Return the (X, Y) coordinate for the center point of the cell that contains the specified text.  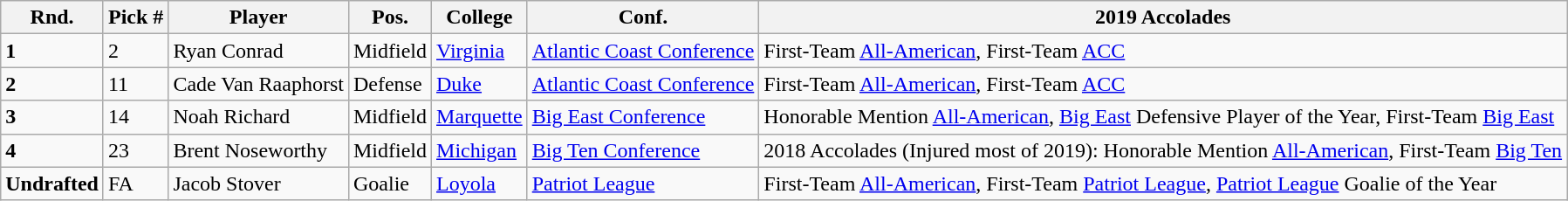
Cade Van Raaphorst (258, 84)
Ryan Conrad (258, 51)
11 (135, 84)
Goalie (389, 184)
Virginia (480, 51)
Defense (389, 84)
College (480, 17)
Pos. (389, 17)
Big East Conference (643, 117)
Brent Noseworthy (258, 150)
Pick # (135, 17)
Undrafted (52, 184)
First-Team All-American, First-Team Patriot League, Patriot League Goalie of the Year (1163, 184)
FA (135, 184)
Patriot League (643, 184)
2018 Accolades (Injured most of 2019): Honorable Mention All-American, First-Team Big Ten (1163, 150)
Conf. (643, 17)
Rnd. (52, 17)
Jacob Stover (258, 184)
Loyola (480, 184)
Noah Richard (258, 117)
14 (135, 117)
4 (52, 150)
23 (135, 150)
3 (52, 117)
1 (52, 51)
Marquette (480, 117)
Michigan (480, 150)
Honorable Mention All-American, Big East Defensive Player of the Year, First-Team Big East (1163, 117)
Player (258, 17)
Duke (480, 84)
2019 Accolades (1163, 17)
Big Ten Conference (643, 150)
